Find where the given text appears and provide that cell's center as [x, y] coordinate. 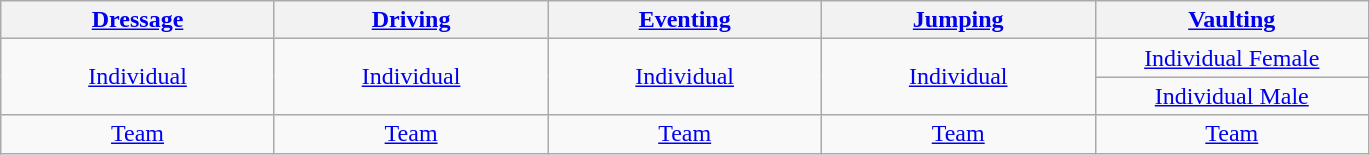
Individual Male [1232, 96]
Individual Female [1232, 58]
Eventing [685, 20]
Dressage [138, 20]
Driving [411, 20]
Vaulting [1232, 20]
Jumping [958, 20]
